Determine the (X, Y) coordinate at the center of the cell enclosing the given text.  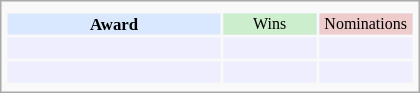
Wins (270, 24)
Award (114, 24)
Nominations (366, 24)
